Scan for the cell matching the given text and deliver its (X, Y) coordinate at center. 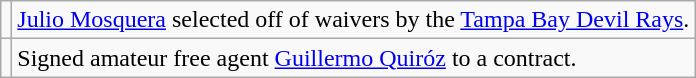
Signed amateur free agent Guillermo Quiróz to a contract. (354, 58)
Julio Mosquera selected off of waivers by the Tampa Bay Devil Rays. (354, 20)
